Find where the given text appears and provide that cell's center as [x, y] coordinate. 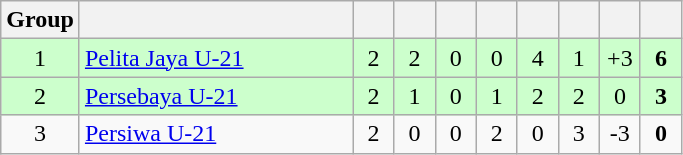
+3 [620, 58]
Pelita Jaya U-21 [216, 58]
4 [538, 58]
6 [660, 58]
-3 [620, 134]
Persiwa U-21 [216, 134]
Persebaya U-21 [216, 96]
Group [40, 20]
